Identify which cell holds the provided text, then report its (x, y) central coordinate. 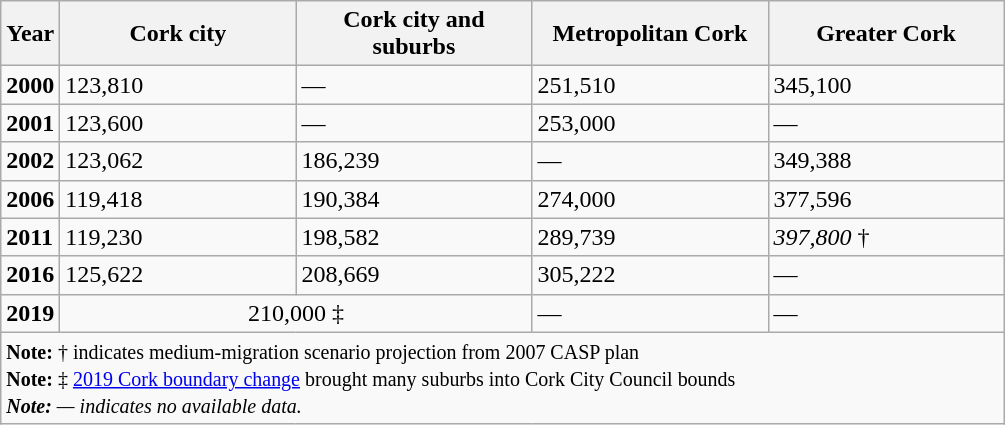
2000 (30, 85)
251,510 (650, 85)
Cork city and suburbs (414, 34)
Year (30, 34)
2011 (30, 237)
274,000 (650, 199)
125,622 (178, 275)
345,100 (886, 85)
210,000 ‡ (296, 313)
2006 (30, 199)
190,384 (414, 199)
123,600 (178, 123)
253,000 (650, 123)
198,582 (414, 237)
208,669 (414, 275)
377,596 (886, 199)
2019 (30, 313)
119,418 (178, 199)
2002 (30, 161)
397,800 † (886, 237)
Metropolitan Cork (650, 34)
186,239 (414, 161)
Cork city (178, 34)
305,222 (650, 275)
123,810 (178, 85)
289,739 (650, 237)
2016 (30, 275)
2001 (30, 123)
123,062 (178, 161)
Greater Cork (886, 34)
349,388 (886, 161)
119,230 (178, 237)
